Scan for the cell matching the given text and deliver its (X, Y) coordinate at center. 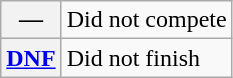
DNF (31, 58)
— (31, 20)
Did not finish (146, 58)
Did not compete (146, 20)
